Output the (x, y) coordinate of the center of the cell containing the given text.  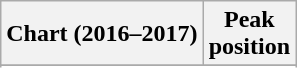
Chart (2016–2017) (102, 34)
Peak position (249, 34)
